Pinpoint the cell where the given text exists, returning its [x, y] midpoint coordinate. 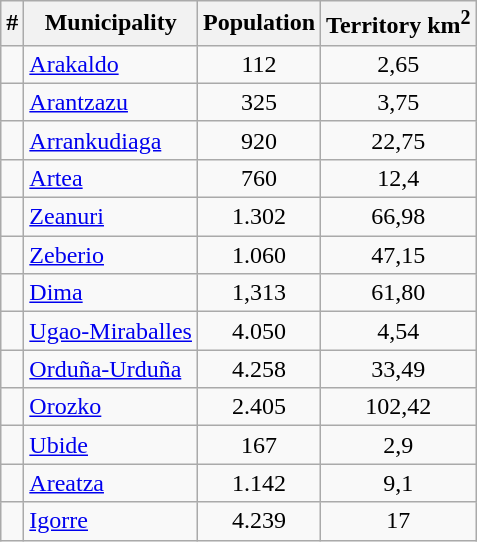
17 [398, 521]
167 [258, 445]
4.050 [258, 331]
22,75 [398, 140]
102,42 [398, 407]
61,80 [398, 293]
Artea [111, 178]
Arrankudiaga [111, 140]
Orduña-Urduña [111, 369]
3,75 [398, 102]
Population [258, 24]
47,15 [398, 255]
2,65 [398, 64]
4,54 [398, 331]
Ubide [111, 445]
1.302 [258, 217]
760 [258, 178]
112 [258, 64]
12,4 [398, 178]
Arantzazu [111, 102]
Orozko [111, 407]
9,1 [398, 483]
1.142 [258, 483]
Territory km2 [398, 24]
1.060 [258, 255]
Arakaldo [111, 64]
Igorre [111, 521]
Municipality [111, 24]
Areatza [111, 483]
Dima [111, 293]
2.405 [258, 407]
4.258 [258, 369]
2,9 [398, 445]
325 [258, 102]
4.239 [258, 521]
1,313 [258, 293]
33,49 [398, 369]
Zeanuri [111, 217]
920 [258, 140]
Ugao-Miraballes [111, 331]
# [12, 24]
Zeberio [111, 255]
66,98 [398, 217]
